From the cell containing the given text, extract its center point as (x, y) coordinate. 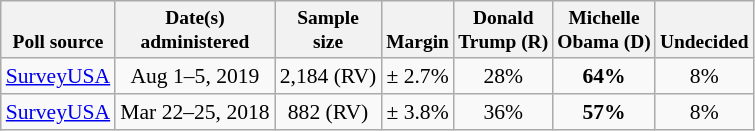
± 2.7% (417, 76)
64% (604, 76)
Undecided (704, 30)
57% (604, 112)
2,184 (RV) (328, 76)
882 (RV) (328, 112)
Poll source (58, 30)
Samplesize (328, 30)
Mar 22–25, 2018 (194, 112)
Date(s)administered (194, 30)
28% (504, 76)
MichelleObama (D) (604, 30)
DonaldTrump (R) (504, 30)
Aug 1–5, 2019 (194, 76)
± 3.8% (417, 112)
Margin (417, 30)
36% (504, 112)
